Provide the [x, y] coordinate of the cell's center where the given text is located.  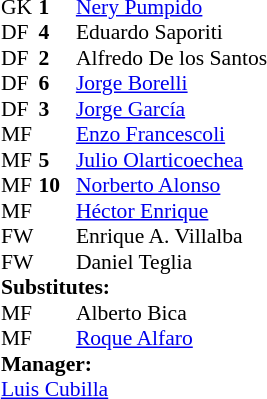
Jorge García [172, 109]
Alfredo De los Santos [172, 58]
Manager: [134, 364]
Norberto Alonso [172, 185]
4 [57, 33]
3 [57, 109]
Héctor Enrique [172, 211]
Jorge Borelli [172, 83]
Eduardo Saporiti [172, 33]
Alberto Bica [172, 313]
2 [57, 58]
10 [57, 185]
Substitutes: [134, 287]
Enrique A. Villalba [172, 237]
Roque Alfaro [172, 339]
6 [57, 83]
Julio Olarticoechea [172, 160]
5 [57, 160]
Enzo Francescoli [172, 135]
Daniel Teglia [172, 262]
